Identify which cell holds the provided text, then report its [x, y] central coordinate. 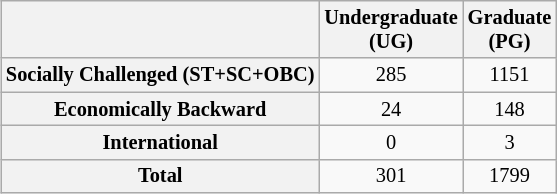
International [160, 143]
Graduate(PG) [510, 30]
Economically Backward [160, 109]
0 [390, 143]
301 [390, 176]
Total [160, 176]
1151 [510, 75]
285 [390, 75]
1799 [510, 176]
3 [510, 143]
24 [390, 109]
Undergraduate(UG) [390, 30]
148 [510, 109]
Socially Challenged (ST+SC+OBC) [160, 75]
